Return [X, Y] of the center of cell containing provided text 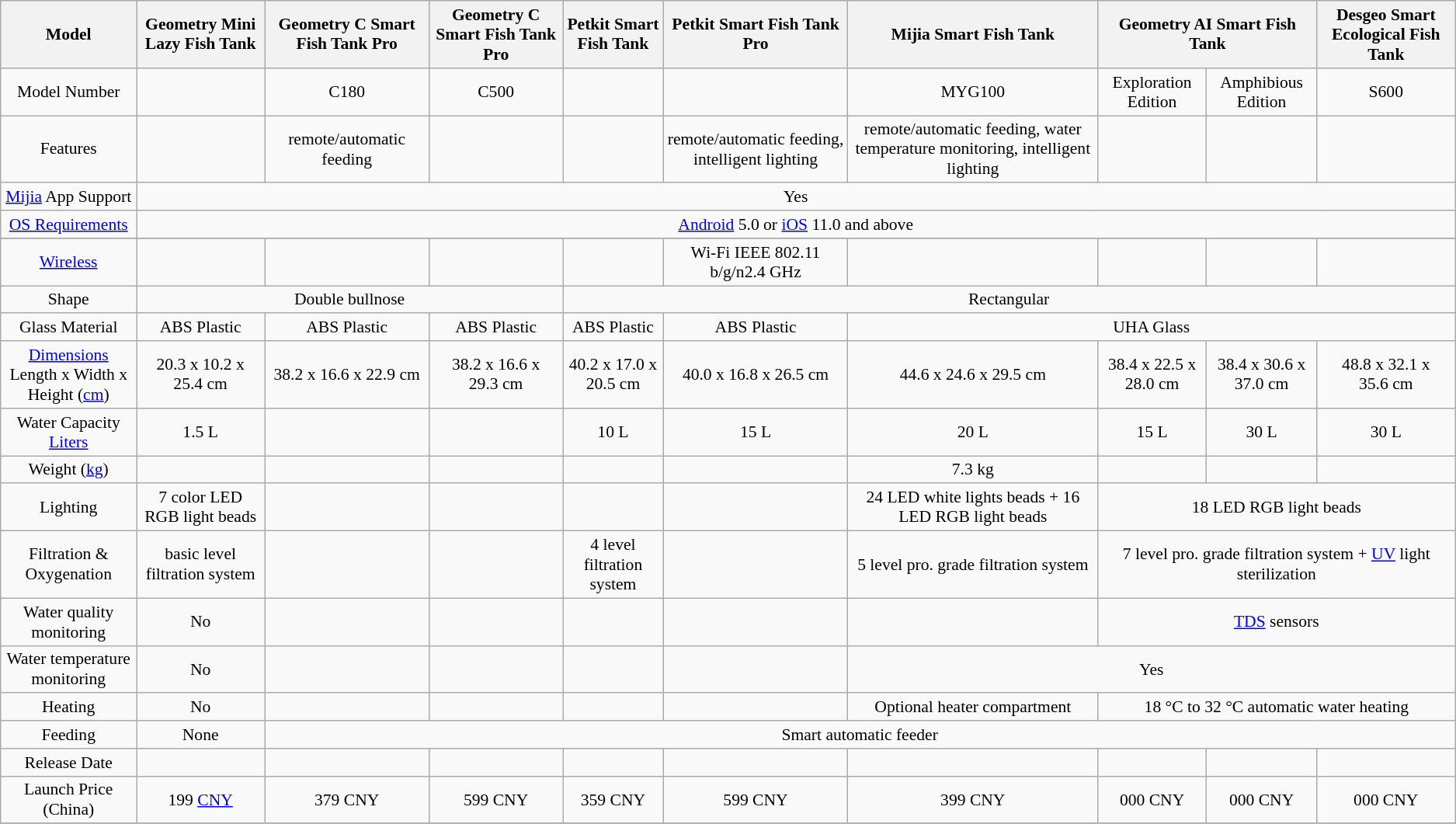
S600 [1386, 92]
38.2 x 16.6 x 29.3 cm [496, 374]
Desgeo Smart Ecological Fish Tank [1386, 34]
10 L [613, 432]
Launch Price (China) [68, 800]
48.8 x 32.1 x 35.6 cm [1386, 374]
Shape [68, 300]
1.5 L [200, 432]
Water quality monitoring [68, 621]
Heating [68, 708]
Geometry Mini Lazy Fish Tank [200, 34]
18 LED RGB light beads [1277, 508]
Water temperature monitoring [68, 669]
remote/automatic feeding, intelligent lighting [755, 149]
379 CNY [347, 800]
Mijia App Support [68, 197]
basic level filtration system [200, 565]
38.4 x 22.5 x 28.0 cm [1152, 374]
Wireless [68, 262]
Weight (kg) [68, 470]
40.2 x 17.0 x 20.5 cm [613, 374]
359 CNY [613, 800]
Features [68, 149]
44.6 x 24.6 x 29.5 cm [973, 374]
Glass Material [68, 328]
MYG100 [973, 92]
Petkit Smart Fish Tank Pro [755, 34]
Lighting [68, 508]
Water Capacity Liters [68, 432]
Wi-Fi IEEE 802.11 b/g/n2.4 GHz [755, 262]
399 CNY [973, 800]
24 LED white lights beads + 16 LED RGB light beads [973, 508]
Double bullnose [349, 300]
18 °C to 32 °C automatic water heating [1277, 708]
remote/automatic feeding [347, 149]
Filtration & Oxygenation [68, 565]
Amphibious Edition [1261, 92]
20.3 x 10.2 x 25.4 cm [200, 374]
None [200, 735]
DimensionsLength x Width x Height (cm) [68, 374]
remote/automatic feeding, water temperature monitoring, intelligent lighting [973, 149]
OS Requirements [68, 224]
Geometry AI Smart Fish Tank [1208, 34]
Optional heater compartment [973, 708]
Model Number [68, 92]
UHA Glass [1152, 328]
40.0 x 16.8 x 26.5 cm [755, 374]
7 level pro. grade filtration system + UV light sterilization [1277, 565]
Exploration Edition [1152, 92]
4 level filtration system [613, 565]
Model [68, 34]
Rectangular [1009, 300]
Release Date [68, 763]
38.4 x 30.6 x 37.0 cm [1261, 374]
20 L [973, 432]
5 level pro. grade filtration system [973, 565]
Petkit Smart Fish Tank [613, 34]
C180 [347, 92]
7 color LED RGB light beads [200, 508]
C500 [496, 92]
Feeding [68, 735]
199 CNY [200, 800]
Android 5.0 or iOS 11.0 and above [796, 224]
TDS sensors [1277, 621]
38.2 x 16.6 x 22.9 cm [347, 374]
Smart automatic feeder [860, 735]
7.3 kg [973, 470]
Mijia Smart Fish Tank [973, 34]
